Output the (X, Y) coordinate of the center of the cell containing the given text.  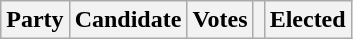
Party (35, 20)
Candidate (128, 20)
Votes (220, 20)
Elected (308, 20)
